Pinpoint the cell where the given text exists, returning its (X, Y) midpoint coordinate. 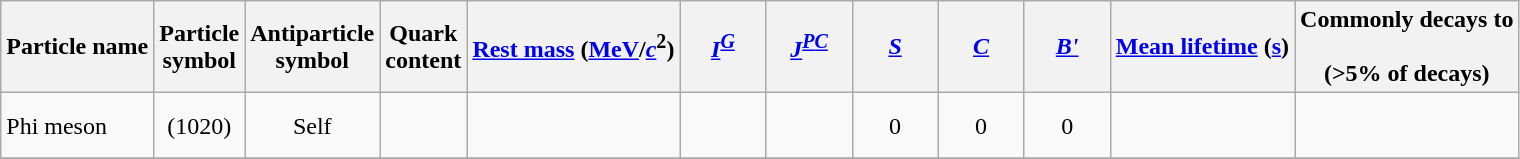
Particle name (78, 47)
Quarkcontent (424, 47)
Antiparticle symbol (312, 47)
Rest mass (MeV/c2) (574, 47)
Commonly decays to(>5% of decays) (1407, 47)
Mean lifetime (s) (1202, 47)
Particle symbol (200, 47)
(1020) (200, 126)
C (981, 47)
Self (312, 126)
IG (723, 47)
B' (1067, 47)
Phi meson (78, 126)
JPC (809, 47)
S (895, 47)
